Search for the cell housing the specified text and yield its (X, Y) center coordinate. 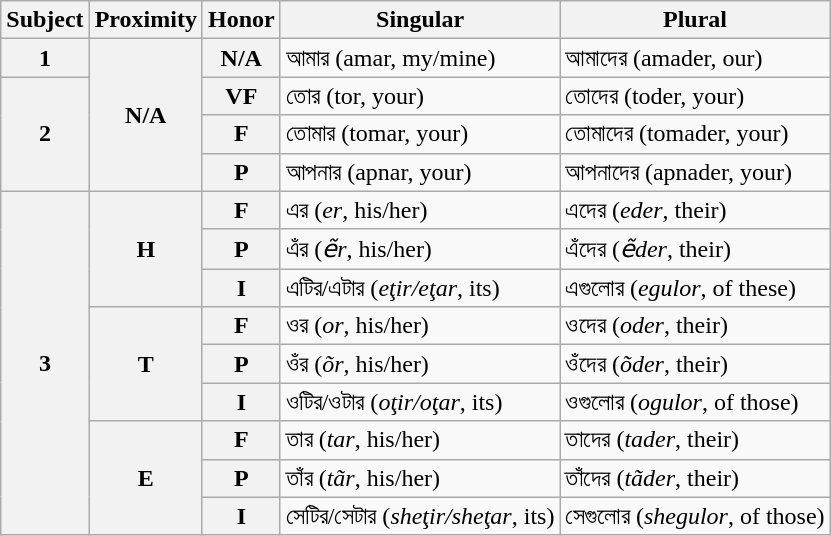
এর (er, his/her) (420, 210)
VF (241, 96)
Singular (420, 20)
তাদের (tader, their) (695, 440)
আমাদের (amader, our) (695, 58)
এদের (eder, their) (695, 210)
2 (45, 134)
ওঁদের (õder, their) (695, 364)
Honor (241, 20)
এঁর (ẽr, his/her) (420, 249)
H (146, 249)
এগুলোর (egulor, of these) (695, 288)
তার (tar, his/her) (420, 440)
আপনার (apnar, your) (420, 172)
তোমার (tomar, your) (420, 134)
Subject (45, 20)
তাঁদের (tãder, their) (695, 478)
T (146, 364)
সেটির/সেটার (sheţir/sheţar, its) (420, 516)
3 (45, 363)
আপনাদের (apnader, your) (695, 172)
তোদের (toder, your) (695, 96)
1 (45, 58)
E (146, 478)
এঁদের (ẽder, their) (695, 249)
তোর (tor, your) (420, 96)
ওটির/ওটার (oţir/oţar, its) (420, 402)
তাঁর (tãr, his/her) (420, 478)
Proximity (146, 20)
ওগুলোর (ogulor, of those) (695, 402)
Plural (695, 20)
তোমাদের (tomader, your) (695, 134)
এটির/এটার (eţir/eţar, its) (420, 288)
সেগুলোর (shegulor, of those) (695, 516)
ওদের (oder, their) (695, 326)
আমার (amar, my/mine) (420, 58)
ওর (or, his/her) (420, 326)
ওঁর (õr, his/her) (420, 364)
